Locate the cell with the specified text and output its [X, Y] center coordinate. 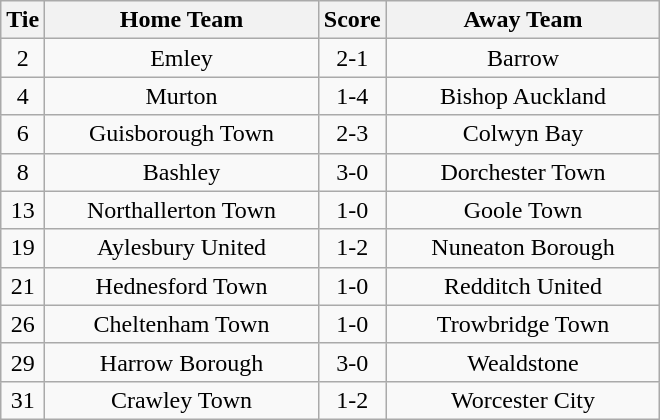
4 [23, 96]
Guisborough Town [182, 134]
Tie [23, 20]
Bashley [182, 172]
Trowbridge Town [523, 324]
Barrow [523, 58]
Northallerton Town [182, 210]
Dorchester Town [523, 172]
Harrow Borough [182, 362]
21 [23, 286]
Worcester City [523, 400]
Aylesbury United [182, 248]
6 [23, 134]
Nuneaton Borough [523, 248]
2 [23, 58]
Bishop Auckland [523, 96]
Emley [182, 58]
Away Team [523, 20]
29 [23, 362]
Murton [182, 96]
Redditch United [523, 286]
Home Team [182, 20]
Cheltenham Town [182, 324]
31 [23, 400]
2-3 [352, 134]
19 [23, 248]
1-4 [352, 96]
Score [352, 20]
26 [23, 324]
13 [23, 210]
8 [23, 172]
Wealdstone [523, 362]
Hednesford Town [182, 286]
Goole Town [523, 210]
Colwyn Bay [523, 134]
2-1 [352, 58]
Crawley Town [182, 400]
